Detect which cell encompasses the target text, then output its [x, y] center coordinate. 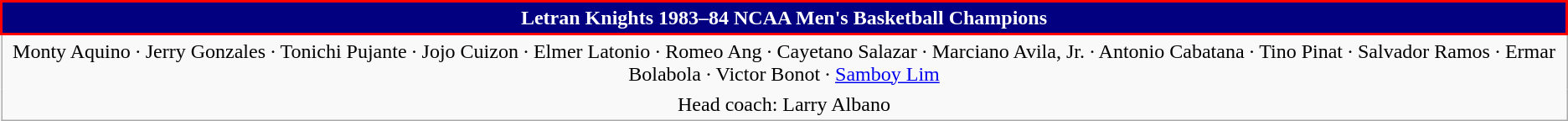
Head coach: Larry Albano [784, 104]
Letran Knights 1983–84 NCAA Men's Basketball Champions [784, 18]
